Determine the [x, y] coordinate at the center of the cell enclosing the given text.  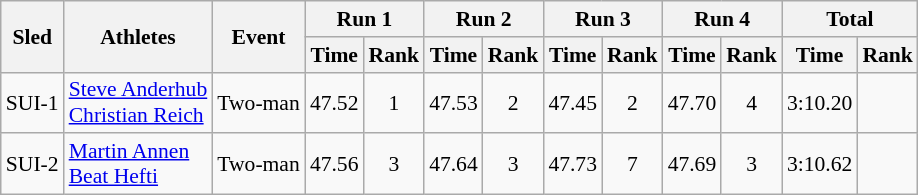
3:10.62 [820, 164]
47.70 [692, 102]
47.69 [692, 164]
4 [752, 102]
7 [632, 164]
47.56 [334, 164]
Event [258, 36]
47.45 [572, 102]
47.52 [334, 102]
SUI-1 [32, 102]
Martin AnnenBeat Hefti [138, 164]
47.73 [572, 164]
Run 3 [602, 19]
3:10.20 [820, 102]
Run 4 [722, 19]
Sled [32, 36]
Steve AnderhubChristian Reich [138, 102]
Total [850, 19]
1 [394, 102]
47.53 [454, 102]
SUI-2 [32, 164]
47.64 [454, 164]
Run 2 [484, 19]
Athletes [138, 36]
Run 1 [364, 19]
